Find where the given text appears and provide that cell's center as (x, y) coordinate. 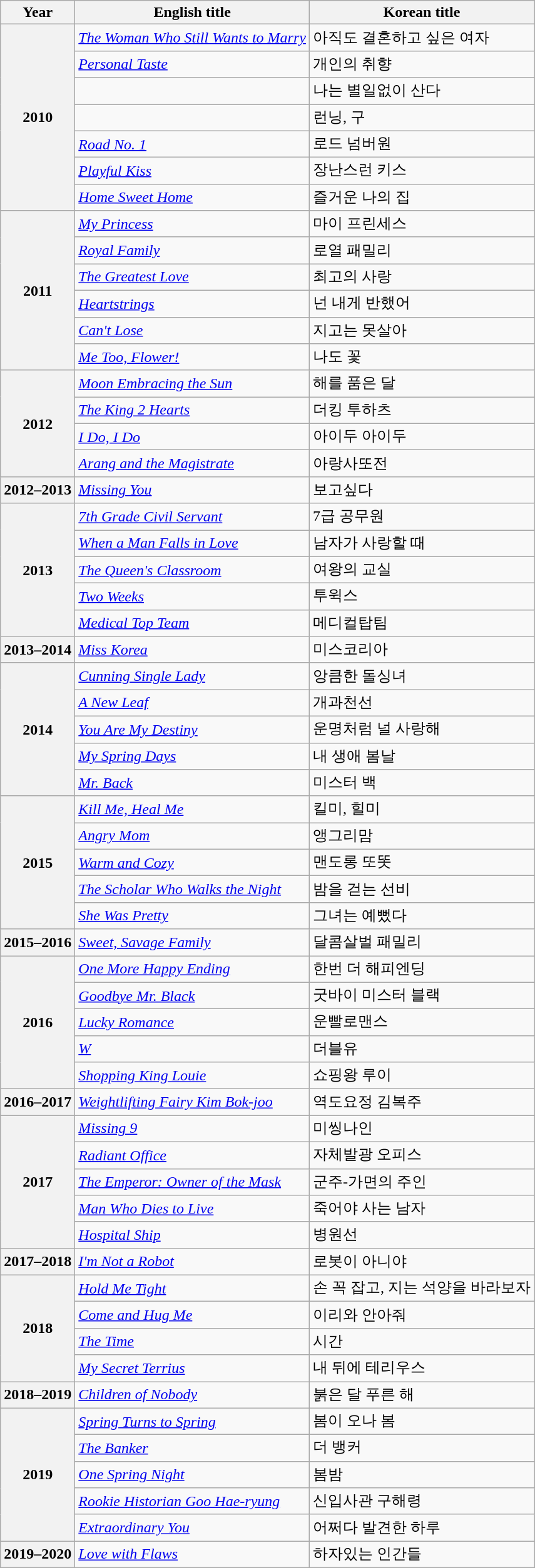
역도요정 김복주 (422, 1102)
운명처럼 널 사랑해 (422, 729)
마이 프린세스 (422, 224)
2015 (38, 863)
런닝, 구 (422, 118)
여왕의 교실 (422, 570)
해를 품은 달 (422, 384)
Royal Family (193, 250)
미스터 백 (422, 783)
English title (193, 13)
굿바이 미스터 블랙 (422, 995)
남자가 사랑할 때 (422, 544)
병원선 (422, 1235)
쇼핑왕 루이 (422, 1075)
I Do, I Do (193, 436)
개과천선 (422, 703)
아랑사또전 (422, 464)
봄밤 (422, 1474)
더킹 투하츠 (422, 410)
She Was Pretty (193, 915)
I'm Not a Robot (193, 1262)
The Queen's Classroom (193, 570)
7급 공무원 (422, 516)
The Woman Who Still Wants to Marry (193, 38)
Year (38, 13)
The Scholar Who Walks the Night (193, 889)
My Secret Terrius (193, 1368)
The King 2 Hearts (193, 410)
2015–2016 (38, 943)
Weightlifting Fairy Kim Bok-joo (193, 1102)
2012–2013 (38, 490)
2018–2019 (38, 1395)
2018 (38, 1328)
My Spring Days (193, 756)
Missing You (193, 490)
A New Leaf (193, 703)
Warm and Cozy (193, 863)
미스코리아 (422, 650)
앵그리맘 (422, 837)
메디컬탑팀 (422, 623)
2013 (38, 570)
2016–2017 (38, 1102)
내 뒤에 테리우스 (422, 1368)
My Princess (193, 224)
2016 (38, 1022)
밤을 걷는 선비 (422, 889)
2019–2020 (38, 1554)
Personal Taste (193, 64)
Road No. 1 (193, 144)
Love with Flaws (193, 1554)
하자있는 인간들 (422, 1554)
One Spring Night (193, 1474)
When a Man Falls in Love (193, 544)
투윅스 (422, 596)
2014 (38, 729)
Come and Hug Me (193, 1315)
Can't Lose (193, 330)
Miss Korea (193, 650)
군주-가면의 주인 (422, 1182)
더블유 (422, 1049)
The Time (193, 1342)
Cunning Single Lady (193, 676)
맨도롱 또똣 (422, 863)
Mr. Back (193, 783)
어쩌다 발견한 하루 (422, 1528)
Rookie Historian Goo Hae-ryung (193, 1502)
킬미, 힐미 (422, 809)
Shopping King Louie (193, 1075)
7th Grade Civil Servant (193, 516)
Lucky Romance (193, 1023)
아이두 아이두 (422, 436)
Radiant Office (193, 1155)
2017–2018 (38, 1262)
로열 패밀리 (422, 250)
The Greatest Love (193, 278)
Sweet, Savage Family (193, 943)
The Emperor: Owner of the Mask (193, 1182)
미씽나인 (422, 1129)
2017 (38, 1182)
Kill Me, Heal Me (193, 809)
시간 (422, 1342)
Heartstrings (193, 304)
Two Weeks (193, 596)
죽어야 사는 남자 (422, 1209)
로드 넘버원 (422, 144)
Missing 9 (193, 1129)
보고싶다 (422, 490)
한번 더 해피엔딩 (422, 969)
봄이 오나 봄 (422, 1422)
Hospital Ship (193, 1235)
자체발광 오피스 (422, 1155)
2010 (38, 118)
더 뱅커 (422, 1448)
이리와 안아줘 (422, 1315)
로봇이 아니야 (422, 1262)
달콤살벌 패밀리 (422, 943)
손 꼭 잡고, 지는 석양을 바라보자 (422, 1288)
앙큼한 돌싱녀 (422, 676)
Extraordinary You (193, 1528)
최고의 사랑 (422, 278)
W (193, 1049)
Angry Mom (193, 837)
Hold Me Tight (193, 1288)
장난스런 키스 (422, 171)
Home Sweet Home (193, 198)
2019 (38, 1474)
붉은 달 푸른 해 (422, 1395)
신입사관 구해령 (422, 1502)
Moon Embracing the Sun (193, 384)
Arang and the Magistrate (193, 464)
Playful Kiss (193, 171)
Me Too, Flower! (193, 358)
내 생애 봄날 (422, 756)
나는 별일없이 산다 (422, 91)
아직도 결혼하고 싶은 여자 (422, 38)
Medical Top Team (193, 623)
나도 꽃 (422, 358)
운빨로맨스 (422, 1023)
One More Happy Ending (193, 969)
개인의 취향 (422, 64)
Goodbye Mr. Black (193, 995)
2013–2014 (38, 650)
지고는 못살아 (422, 330)
Man Who Dies to Live (193, 1209)
즐거운 나의 집 (422, 198)
2011 (38, 290)
그녀는 예뻤다 (422, 915)
Children of Nobody (193, 1395)
Spring Turns to Spring (193, 1422)
2012 (38, 423)
Korean title (422, 13)
The Banker (193, 1448)
You Are My Destiny (193, 729)
넌 내게 반했어 (422, 304)
